Locate the cell with the specified text and output its (X, Y) center coordinate. 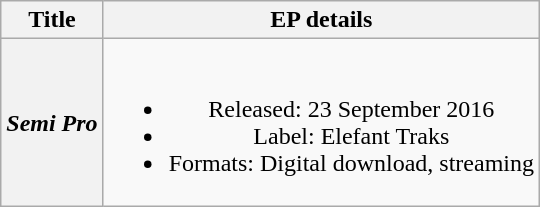
EP details (321, 20)
Released: 23 September 2016Label: Elefant TraksFormats: Digital download, streaming (321, 122)
Title (52, 20)
Semi Pro (52, 122)
